For the text-containing cell, return its midpoint in (X, Y) coordinate format. 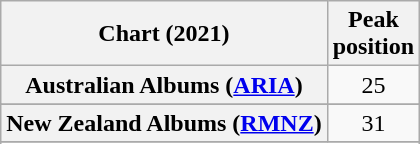
Chart (2021) (164, 34)
Australian Albums (ARIA) (164, 85)
Peakposition (373, 34)
25 (373, 85)
31 (373, 123)
New Zealand Albums (RMNZ) (164, 123)
